From the cell containing the given text, extract its center point as [x, y] coordinate. 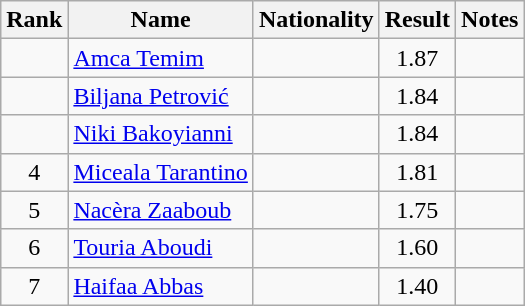
Nationality [316, 20]
5 [34, 210]
Biljana Petrović [161, 96]
6 [34, 248]
7 [34, 286]
Touria Aboudi [161, 248]
1.87 [417, 58]
1.40 [417, 286]
1.81 [417, 172]
Amca Temim [161, 58]
Haifaa Abbas [161, 286]
Niki Bakoyianni [161, 134]
Nacèra Zaaboub [161, 210]
Result [417, 20]
Miceala Tarantino [161, 172]
1.60 [417, 248]
1.75 [417, 210]
Notes [490, 20]
Rank [34, 20]
Name [161, 20]
4 [34, 172]
